Scan for the cell matching the given text and deliver its (X, Y) coordinate at center. 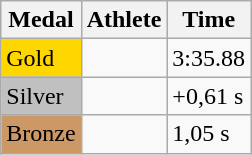
Time (209, 20)
+0,61 s (209, 96)
Bronze (41, 134)
1,05 s (209, 134)
Silver (41, 96)
Medal (41, 20)
Athlete (124, 20)
3:35.88 (209, 58)
Gold (41, 58)
